From the cell containing the given text, extract its center point as (x, y) coordinate. 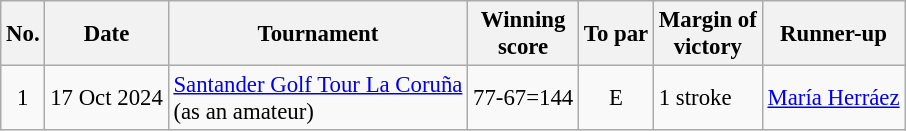
No. (23, 34)
Runner-up (834, 34)
Winningscore (524, 34)
María Herráez (834, 98)
Date (106, 34)
77-67=144 (524, 98)
Santander Golf Tour La Coruña(as an amateur) (318, 98)
Margin ofvictory (708, 34)
17 Oct 2024 (106, 98)
1 (23, 98)
To par (616, 34)
1 stroke (708, 98)
Tournament (318, 34)
E (616, 98)
